Find where the given text appears and provide that cell's center as [X, Y] coordinate. 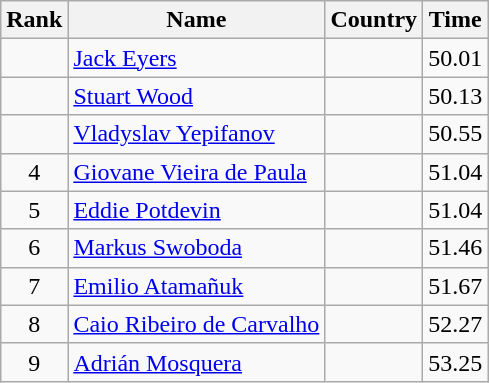
8 [34, 324]
Adrián Mosquera [196, 362]
Giovane Vieira de Paula [196, 172]
9 [34, 362]
53.25 [456, 362]
Vladyslav Yepifanov [196, 134]
50.55 [456, 134]
Emilio Atamañuk [196, 286]
Jack Eyers [196, 58]
51.46 [456, 248]
51.67 [456, 286]
Rank [34, 20]
52.27 [456, 324]
Name [196, 20]
Time [456, 20]
Country [374, 20]
5 [34, 210]
50.01 [456, 58]
Eddie Potdevin [196, 210]
Caio Ribeiro de Carvalho [196, 324]
Markus Swoboda [196, 248]
50.13 [456, 96]
Stuart Wood [196, 96]
6 [34, 248]
7 [34, 286]
4 [34, 172]
